From the cell containing the given text, extract its center point as (X, Y) coordinate. 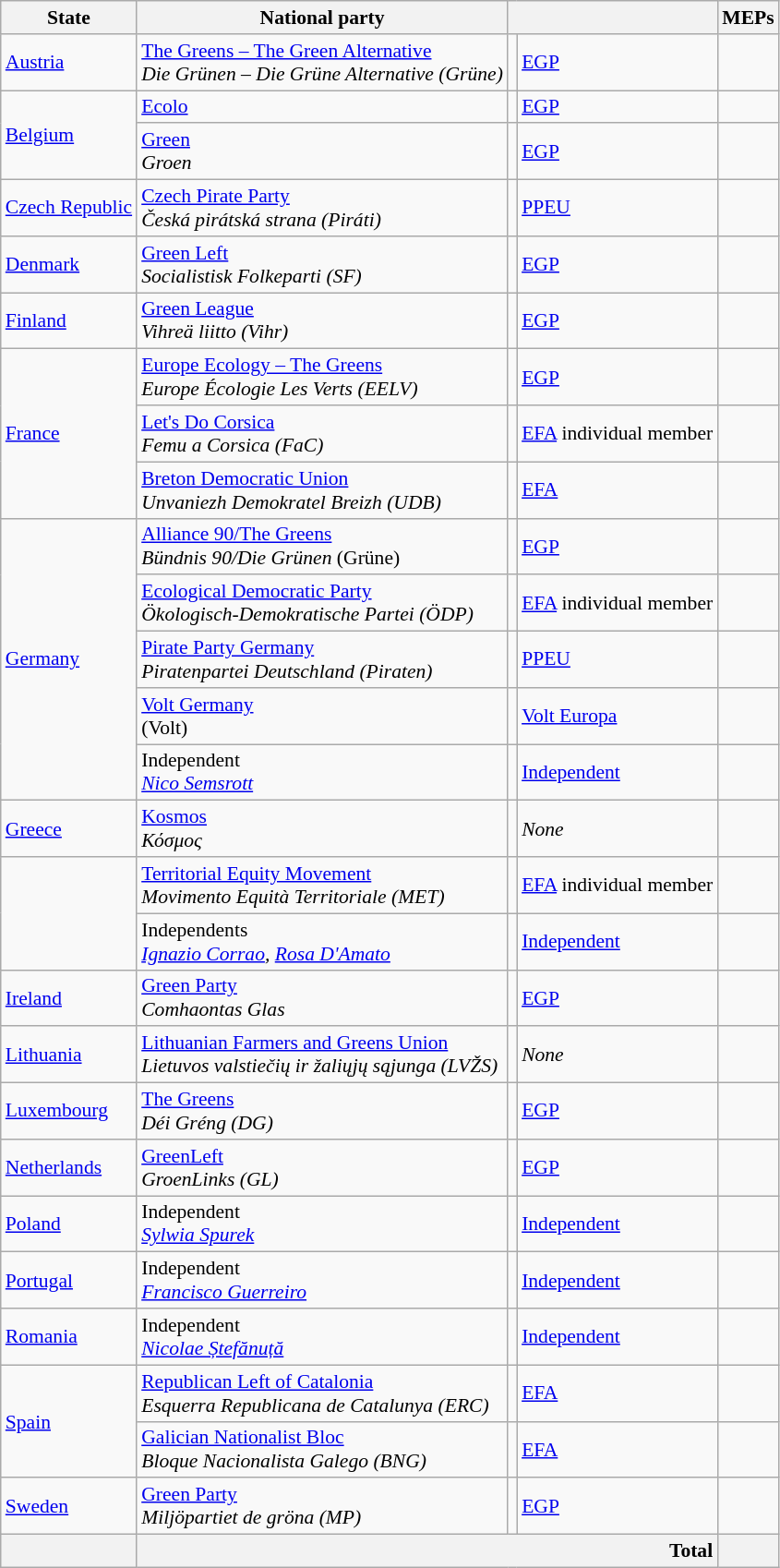
Breton Democratic UnionUnvaniezh Demokratel Breizh (UDB) (322, 489)
Republican Left of CataloniaEsquerra Republicana de Catalunya (ERC) (322, 1393)
National party (322, 18)
Spain (68, 1421)
Sweden (68, 1507)
Finland (68, 321)
Netherlands (68, 1167)
KosmosΚόσμος (322, 829)
Portugal (68, 1280)
Czech Pirate PartyČeská pirátská strana (Piráti) (322, 209)
The Greens – The Green AlternativeDie Grünen – Die Grüne Alternative (Grüne) (322, 63)
Ecological Democratic PartyÖkologisch-Demokratische Partei (ÖDP) (322, 604)
IndependentsIgnazio Corrao, Rosa D'Amato (322, 942)
Austria (68, 63)
Green LeftSocialistisk Folkeparti (SF) (322, 264)
Luxembourg (68, 1112)
Ireland (68, 997)
Volt Germany (Volt) (322, 717)
Let's Do CorsicaFemu a Corsica (FaC) (322, 434)
Greece (68, 829)
The GreensDéi Gréng (DG) (322, 1112)
Volt Europa (617, 717)
Alliance 90/The GreensBündnis 90/Die Grünen (Grüne) (322, 547)
Lithuanian Farmers and Greens UnionLietuvos valstiečių ir žaliųjų sąjunga (LVŽS) (322, 1055)
Romania (68, 1337)
MEPs (748, 18)
IndependentFrancisco Guerreiro (322, 1280)
Territorial Equity MovementMovimento Equità Territoriale (MET) (322, 885)
Ecolo (322, 107)
IndependentNico Semsrott (322, 772)
Galician Nationalist BlocBloque Nacionalista Galego (BNG) (322, 1450)
Germany (68, 659)
Poland (68, 1224)
Lithuania (68, 1055)
Green PartyComhaontas Glas (322, 997)
Green LeagueVihreä liitto (Vihr) (322, 321)
IndependentNicolae Ștefănuță (322, 1337)
Europe Ecology – The GreensEurope Écologie Les Verts (EELV) (322, 377)
France (68, 434)
Czech Republic (68, 209)
State (68, 18)
Pirate Party GermanyPiratenpartei Deutschland (Piraten) (322, 659)
Green PartyMiljöpartiet de gröna (MP) (322, 1507)
Total (426, 1551)
Denmark (68, 264)
IndependentSylwia Spurek (322, 1224)
Belgium (68, 135)
GreenLeft GroenLinks (GL) (322, 1167)
GreenGroen (322, 151)
